Search for the cell housing the specified text and yield its [X, Y] center coordinate. 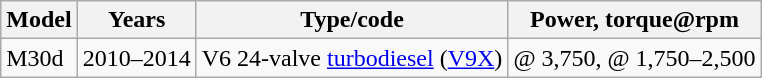
2010–2014 [136, 58]
Power, torque@rpm [634, 20]
Type/code [352, 20]
Years [136, 20]
V6 24-valve turbodiesel (V9X) [352, 58]
@ 3,750, @ 1,750–2,500 [634, 58]
M30d [39, 58]
Model [39, 20]
